Scan for the cell matching the given text and deliver its [X, Y] coordinate at center. 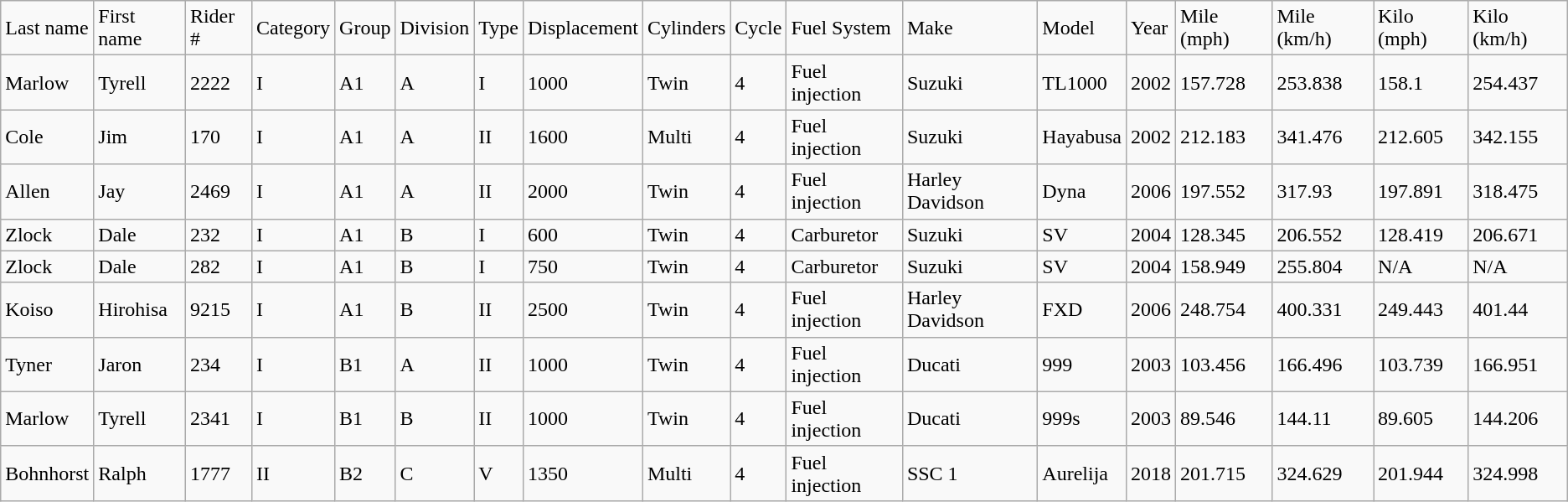
Kilo (km/h) [1518, 28]
750 [583, 267]
254.437 [1518, 82]
Allen [47, 191]
Hirohisa [140, 310]
Koiso [47, 310]
166.951 [1518, 364]
253.838 [1323, 82]
Cole [47, 137]
158.949 [1225, 267]
2500 [583, 310]
SSC 1 [970, 473]
FXD [1082, 310]
Mile (km/h) [1323, 28]
Displacement [583, 28]
Fuel System [844, 28]
341.476 [1323, 137]
206.552 [1323, 235]
600 [583, 235]
197.552 [1225, 191]
1777 [218, 473]
212.605 [1421, 137]
Mile (mph) [1225, 28]
400.331 [1323, 310]
103.456 [1225, 364]
324.629 [1323, 473]
2018 [1151, 473]
197.891 [1421, 191]
Jay [140, 191]
TL1000 [1082, 82]
Rider # [218, 28]
324.998 [1518, 473]
V [499, 473]
Cylinders [686, 28]
317.93 [1323, 191]
1350 [583, 473]
212.183 [1225, 137]
282 [218, 267]
2341 [218, 419]
249.443 [1421, 310]
2469 [218, 191]
103.739 [1421, 364]
Dyna [1082, 191]
157.728 [1225, 82]
128.419 [1421, 235]
89.546 [1225, 419]
Division [435, 28]
170 [218, 137]
89.605 [1421, 419]
999 [1082, 364]
234 [218, 364]
Category [293, 28]
Make [970, 28]
Type [499, 28]
Last name [47, 28]
201.944 [1421, 473]
1600 [583, 137]
First name [140, 28]
255.804 [1323, 267]
Cycle [759, 28]
Year [1151, 28]
128.345 [1225, 235]
C [435, 473]
401.44 [1518, 310]
Bohnhorst [47, 473]
2222 [218, 82]
232 [218, 235]
318.475 [1518, 191]
144.206 [1518, 419]
Ralph [140, 473]
2000 [583, 191]
Jaron [140, 364]
Jim [140, 137]
Model [1082, 28]
201.715 [1225, 473]
999s [1082, 419]
248.754 [1225, 310]
Group [365, 28]
Kilo (mph) [1421, 28]
Hayabusa [1082, 137]
B2 [365, 473]
Aurelija [1082, 473]
158.1 [1421, 82]
Tyner [47, 364]
144.11 [1323, 419]
9215 [218, 310]
206.671 [1518, 235]
166.496 [1323, 364]
342.155 [1518, 137]
